Search for the cell housing the specified text and yield its (x, y) center coordinate. 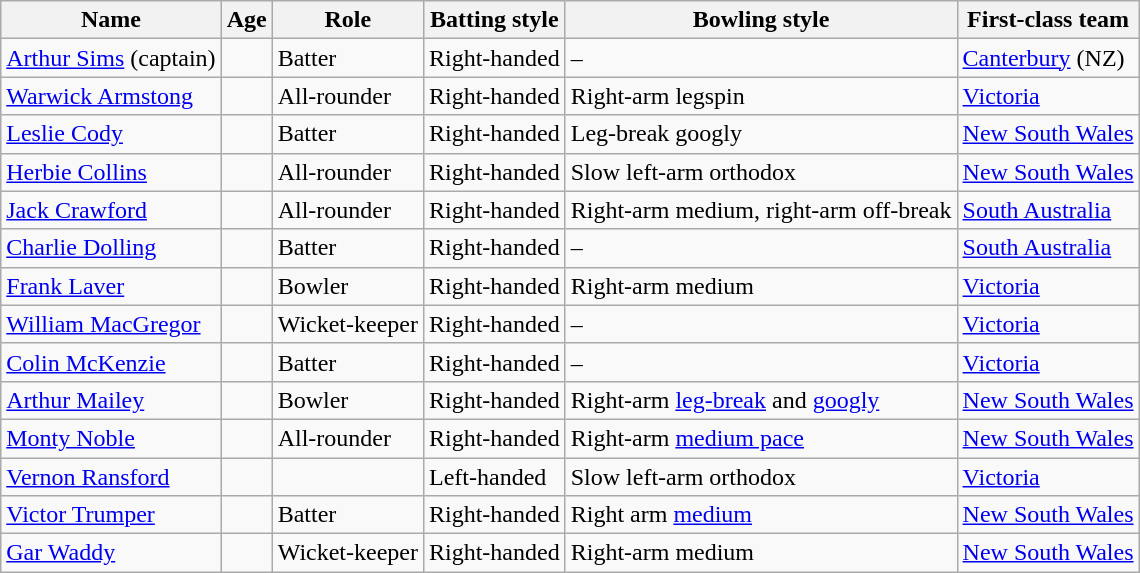
Bowling style (761, 20)
Leslie Cody (111, 134)
Victor Trumper (111, 515)
Right arm medium (761, 515)
Warwick Armstong (111, 96)
Leg-break googly (761, 134)
Canterbury (NZ) (1048, 58)
Arthur Sims (captain) (111, 58)
William MacGregor (111, 324)
Arthur Mailey (111, 400)
Role (348, 20)
Batting style (494, 20)
Charlie Dolling (111, 248)
Gar Waddy (111, 553)
Right-arm legspin (761, 96)
Right-arm leg-break and googly (761, 400)
Frank Laver (111, 286)
Left-handed (494, 477)
Name (111, 20)
Right-arm medium pace (761, 438)
First-class team (1048, 20)
Age (246, 20)
Monty Noble (111, 438)
Vernon Ransford (111, 477)
Right-arm medium, right-arm off-break (761, 210)
Colin McKenzie (111, 362)
Herbie Collins (111, 172)
Jack Crawford (111, 210)
